Identify which cell holds the provided text, then report its (X, Y) central coordinate. 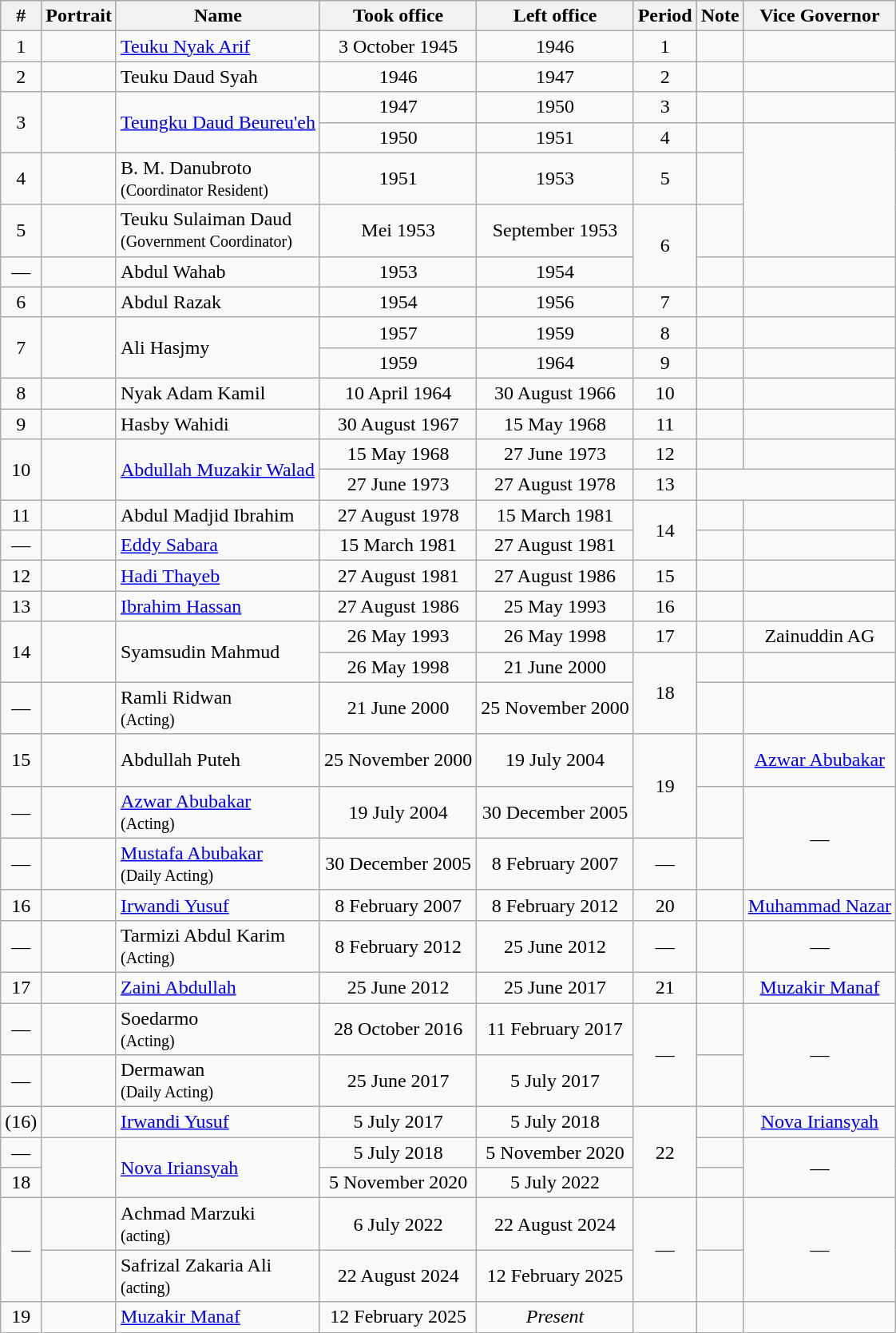
Hasby Wahidi (217, 424)
22 (664, 1152)
Eddy Sabara (217, 545)
30 August 1966 (555, 393)
Azwar Abubakar (819, 760)
Abdul Razak (217, 302)
Vice Governor (819, 16)
Safrizal Zakaria Ali(acting) (217, 1276)
Abdullah Puteh (217, 760)
Note (720, 16)
Name (217, 16)
Portrait (79, 16)
Azwar Abubakar(Acting) (217, 811)
Teuku Sulaiman Daud(Government Coordinator) (217, 230)
B. M. Danubroto(Coordinator Resident) (217, 179)
20 (664, 905)
Zaini Abdullah (217, 987)
21 (664, 987)
30 August 1967 (398, 424)
1956 (555, 302)
Present (555, 1317)
# (21, 16)
Dermawan(Daily Acting) (217, 1081)
Achmad Marzuki(acting) (217, 1224)
Nyak Adam Kamil (217, 393)
5 July 2022 (555, 1183)
Abdul Wahab (217, 272)
(16) (21, 1122)
Teungku Daud Beureu'eh (217, 122)
Muhammad Nazar (819, 905)
28 October 2016 (398, 1029)
Took office (398, 16)
Teuku Daud Syah (217, 77)
Period (664, 16)
Ramli Ridwan(Acting) (217, 708)
26 May 1993 (398, 637)
Zainuddin AG (819, 637)
10 April 1964 (398, 393)
25 May 1993 (555, 606)
1964 (555, 363)
Hadi Thayeb (217, 576)
3 October 1945 (398, 46)
Soedarmo(Acting) (217, 1029)
Mustafa Abubakar(Daily Acting) (217, 864)
Left office (555, 16)
Teuku Nyak Arif (217, 46)
Syamsudin Mahmud (217, 652)
Abdul Madjid Ibrahim (217, 515)
September 1953 (555, 230)
Abdullah Muzakir Walad (217, 470)
6 July 2022 (398, 1224)
Tarmizi Abdul Karim(Acting) (217, 946)
Mei 1953 (398, 230)
Ali Hasjmy (217, 347)
Ibrahim Hassan (217, 606)
11 February 2017 (555, 1029)
1957 (398, 332)
